Find where the given text appears and provide that cell's center as [x, y] coordinate. 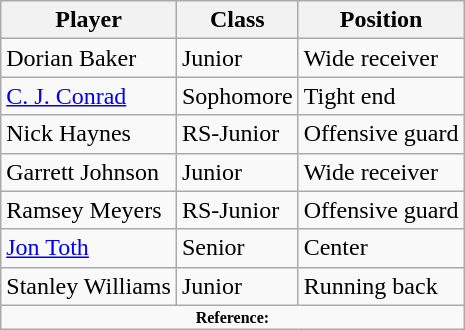
Center [381, 248]
Reference: [232, 317]
Running back [381, 286]
Position [381, 20]
Tight end [381, 96]
Garrett Johnson [89, 172]
Class [237, 20]
C. J. Conrad [89, 96]
Stanley Williams [89, 286]
Senior [237, 248]
Sophomore [237, 96]
Dorian Baker [89, 58]
Nick Haynes [89, 134]
Jon Toth [89, 248]
Ramsey Meyers [89, 210]
Player [89, 20]
